Search for the cell housing the specified text and yield its (X, Y) center coordinate. 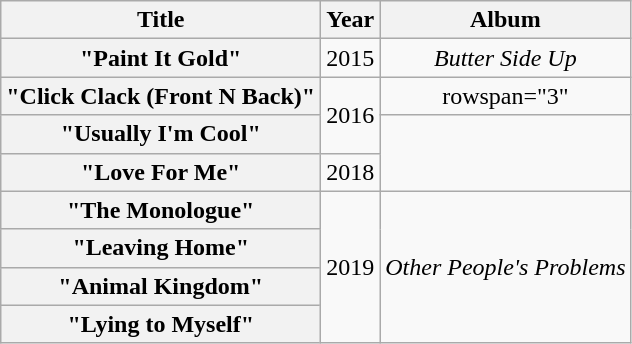
2018 (350, 172)
"Paint It Gold" (161, 58)
"Love For Me" (161, 172)
2015 (350, 58)
rowspan="3" (506, 96)
"Leaving Home" (161, 248)
"Usually I'm Cool" (161, 134)
Year (350, 20)
Title (161, 20)
Butter Side Up (506, 58)
"The Monologue" (161, 210)
Album (506, 20)
"Animal Kingdom" (161, 286)
"Lying to Myself" (161, 324)
2016 (350, 115)
2019 (350, 267)
"Click Clack (Front N Back)" (161, 96)
Other People's Problems (506, 267)
